Detect which cell encompasses the target text, then output its (x, y) center coordinate. 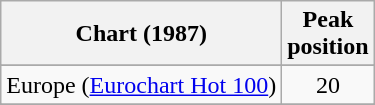
20 (328, 85)
Peakposition (328, 34)
Chart (1987) (142, 34)
Europe (Eurochart Hot 100) (142, 85)
